For the text-containing cell, return its midpoint in [x, y] coordinate format. 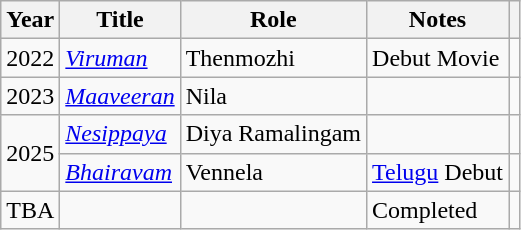
Diya Ramalingam [273, 134]
Completed [438, 210]
2022 [30, 58]
Viruman [120, 58]
Thenmozhi [273, 58]
Year [30, 20]
Maaveeran [120, 96]
Nesippaya [120, 134]
2023 [30, 96]
Nila [273, 96]
Telugu Debut [438, 172]
2025 [30, 153]
Notes [438, 20]
Role [273, 20]
Bhairavam [120, 172]
Debut Movie [438, 58]
TBA [30, 210]
Title [120, 20]
Vennela [273, 172]
